Capture the cell that displays the provided text and extract its (X, Y) central coordinate. 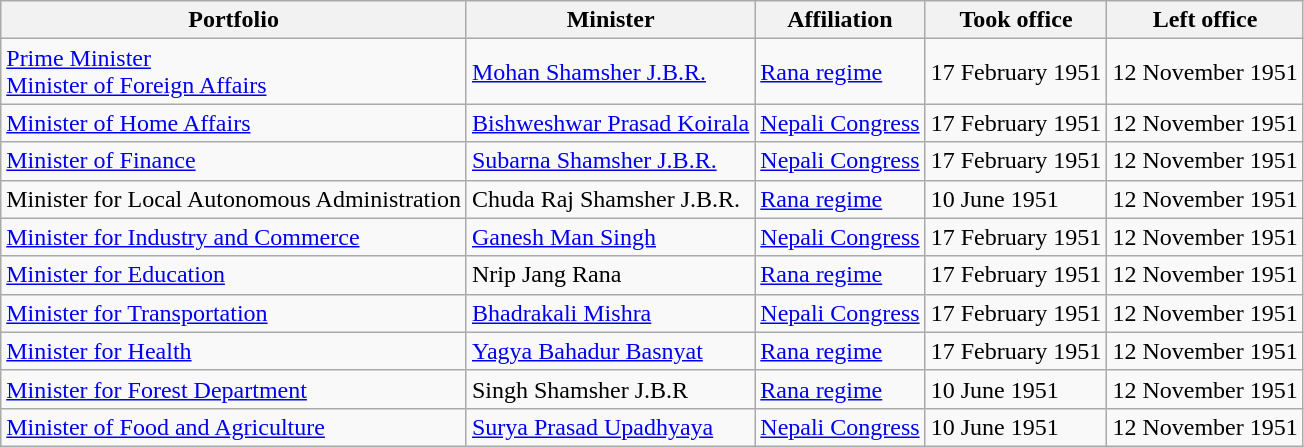
Minister (610, 20)
Nrip Jang Rana (610, 275)
Bhadrakali Mishra (610, 313)
Mohan Shamsher J.B.R. (610, 72)
Minister for Education (234, 275)
Yagya Bahadur Basnyat (610, 351)
Minister for Transportation (234, 313)
Ganesh Man Singh (610, 237)
Minister for Health (234, 351)
Chuda Raj Shamsher J.B.R. (610, 199)
Bishweshwar Prasad Koirala (610, 123)
Minister for Local Autonomous Administration (234, 199)
Minister for Industry and Commerce (234, 237)
Minister of Finance (234, 161)
Took office (1016, 20)
Minister for Forest Department (234, 389)
Portfolio (234, 20)
Singh Shamsher J.B.R (610, 389)
Subarna Shamsher J.B.R. (610, 161)
Prime MinisterMinister of Foreign Affairs (234, 72)
Surya Prasad Upadhyaya (610, 427)
Left office (1205, 20)
Minister of Home Affairs (234, 123)
Minister of Food and Agriculture (234, 427)
Affiliation (840, 20)
